Extract the (x, y) coordinate from the center of the cell holding the provided text.  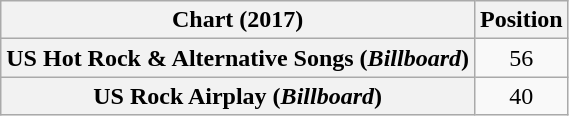
Chart (2017) (238, 20)
56 (521, 58)
US Rock Airplay (Billboard) (238, 96)
Position (521, 20)
US Hot Rock & Alternative Songs (Billboard) (238, 58)
40 (521, 96)
